Capture the cell that displays the provided text and extract its (X, Y) central coordinate. 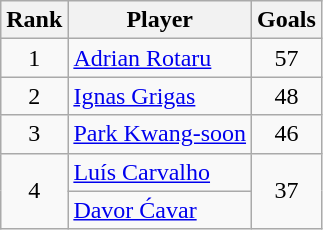
1 (34, 58)
57 (287, 58)
37 (287, 191)
Adrian Rotaru (160, 58)
Goals (287, 20)
4 (34, 191)
3 (34, 134)
Ignas Grigas (160, 96)
Luís Carvalho (160, 172)
Davor Ćavar (160, 210)
46 (287, 134)
2 (34, 96)
48 (287, 96)
Park Kwang-soon (160, 134)
Rank (34, 20)
Player (160, 20)
